Identify which cell holds the provided text, then report its (X, Y) central coordinate. 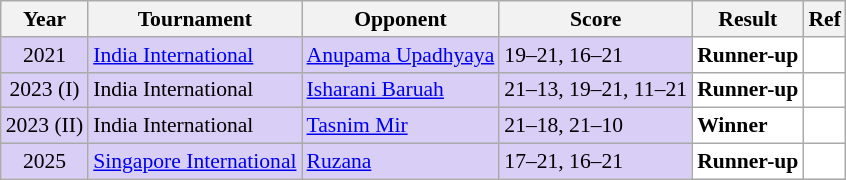
Year (44, 19)
Singapore International (194, 162)
Result (748, 19)
2025 (44, 162)
Isharani Baruah (401, 90)
21–13, 19–21, 11–21 (596, 90)
Tournament (194, 19)
Winner (748, 126)
Ref (824, 19)
2023 (I) (44, 90)
Opponent (401, 19)
Score (596, 19)
Anupama Upadhyaya (401, 55)
2021 (44, 55)
19–21, 16–21 (596, 55)
Tasnim Mir (401, 126)
Ruzana (401, 162)
2023 (II) (44, 126)
21–18, 21–10 (596, 126)
17–21, 16–21 (596, 162)
